Scan for the cell matching the given text and deliver its (x, y) coordinate at center. 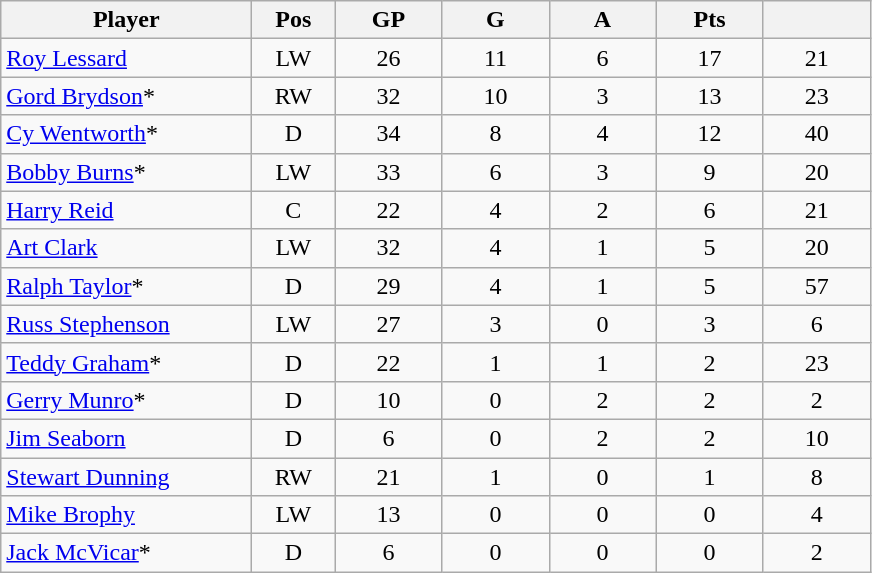
40 (816, 134)
29 (388, 286)
Art Clark (126, 248)
Jim Seaborn (126, 438)
57 (816, 286)
Ralph Taylor* (126, 286)
Jack McVicar* (126, 553)
9 (710, 172)
Cy Wentworth* (126, 134)
G (496, 20)
Harry Reid (126, 210)
C (294, 210)
Gord Brydson* (126, 96)
17 (710, 58)
Stewart Dunning (126, 477)
34 (388, 134)
A (602, 20)
12 (710, 134)
33 (388, 172)
Teddy Graham* (126, 362)
Gerry Munro* (126, 400)
26 (388, 58)
GP (388, 20)
Pos (294, 20)
Russ Stephenson (126, 324)
Mike Brophy (126, 515)
27 (388, 324)
Pts (710, 20)
Bobby Burns* (126, 172)
Roy Lessard (126, 58)
11 (496, 58)
Player (126, 20)
